Provide the (X, Y) coordinate of the cell's center where the given text is located.  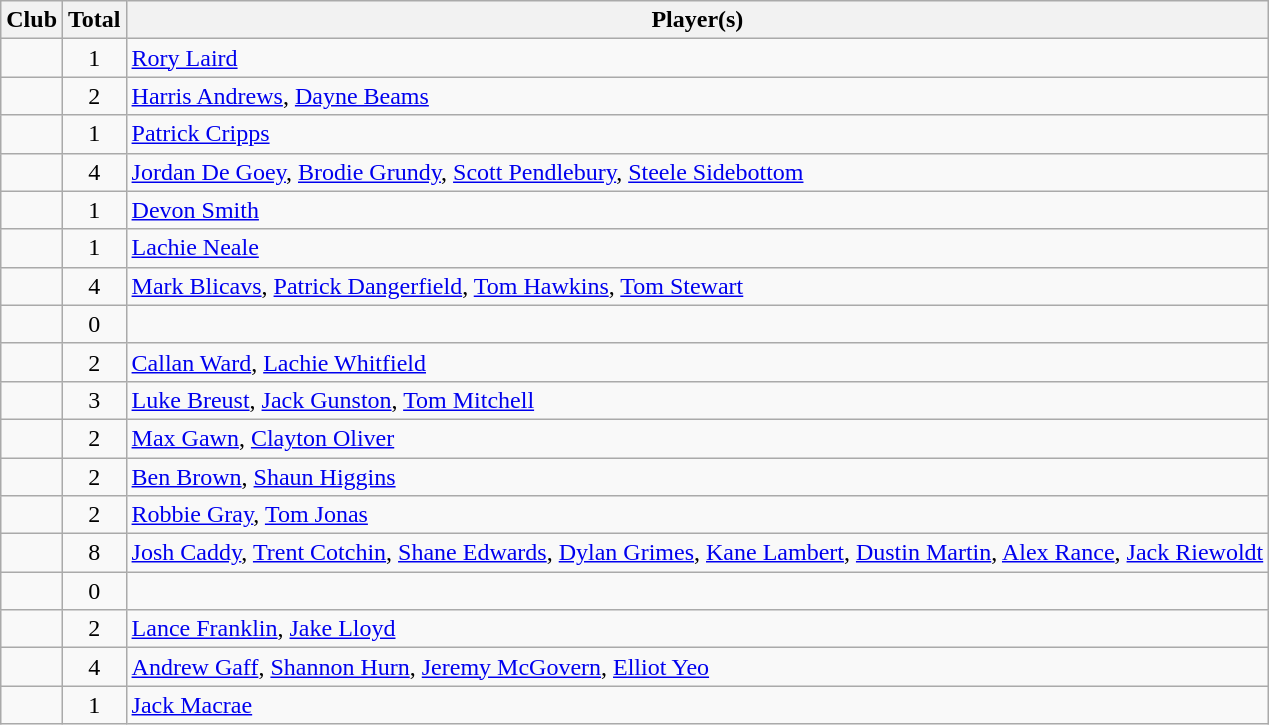
Jack Macrae (698, 705)
3 (95, 400)
Andrew Gaff, Shannon Hurn, Jeremy McGovern, Elliot Yeo (698, 667)
Callan Ward, Lachie Whitfield (698, 362)
Mark Blicavs, Patrick Dangerfield, Tom Hawkins, Tom Stewart (698, 286)
Player(s) (698, 20)
8 (95, 553)
Luke Breust, Jack Gunston, Tom Mitchell (698, 400)
Devon Smith (698, 210)
Ben Brown, Shaun Higgins (698, 477)
Lachie Neale (698, 248)
Lance Franklin, Jake Lloyd (698, 629)
Robbie Gray, Tom Jonas (698, 515)
Club (32, 20)
Josh Caddy, Trent Cotchin, Shane Edwards, Dylan Grimes, Kane Lambert, Dustin Martin, Alex Rance, Jack Riewoldt (698, 553)
Harris Andrews, Dayne Beams (698, 96)
Rory Laird (698, 58)
Max Gawn, Clayton Oliver (698, 438)
Total (95, 20)
Jordan De Goey, Brodie Grundy, Scott Pendlebury, Steele Sidebottom (698, 172)
Patrick Cripps (698, 134)
